Provide the (X, Y) coordinate of the cell's center where the given text is located.  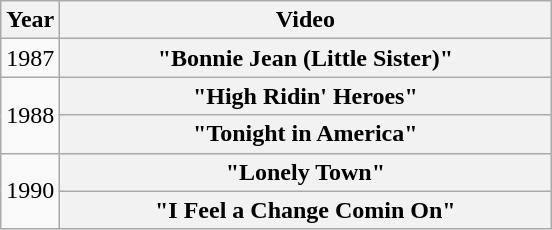
"Lonely Town" (306, 172)
Year (30, 20)
"I Feel a Change Comin On" (306, 210)
1990 (30, 191)
1987 (30, 58)
Video (306, 20)
"Tonight in America" (306, 134)
1988 (30, 115)
"Bonnie Jean (Little Sister)" (306, 58)
"High Ridin' Heroes" (306, 96)
